Output the (x, y) coordinate of the center of the cell containing the given text.  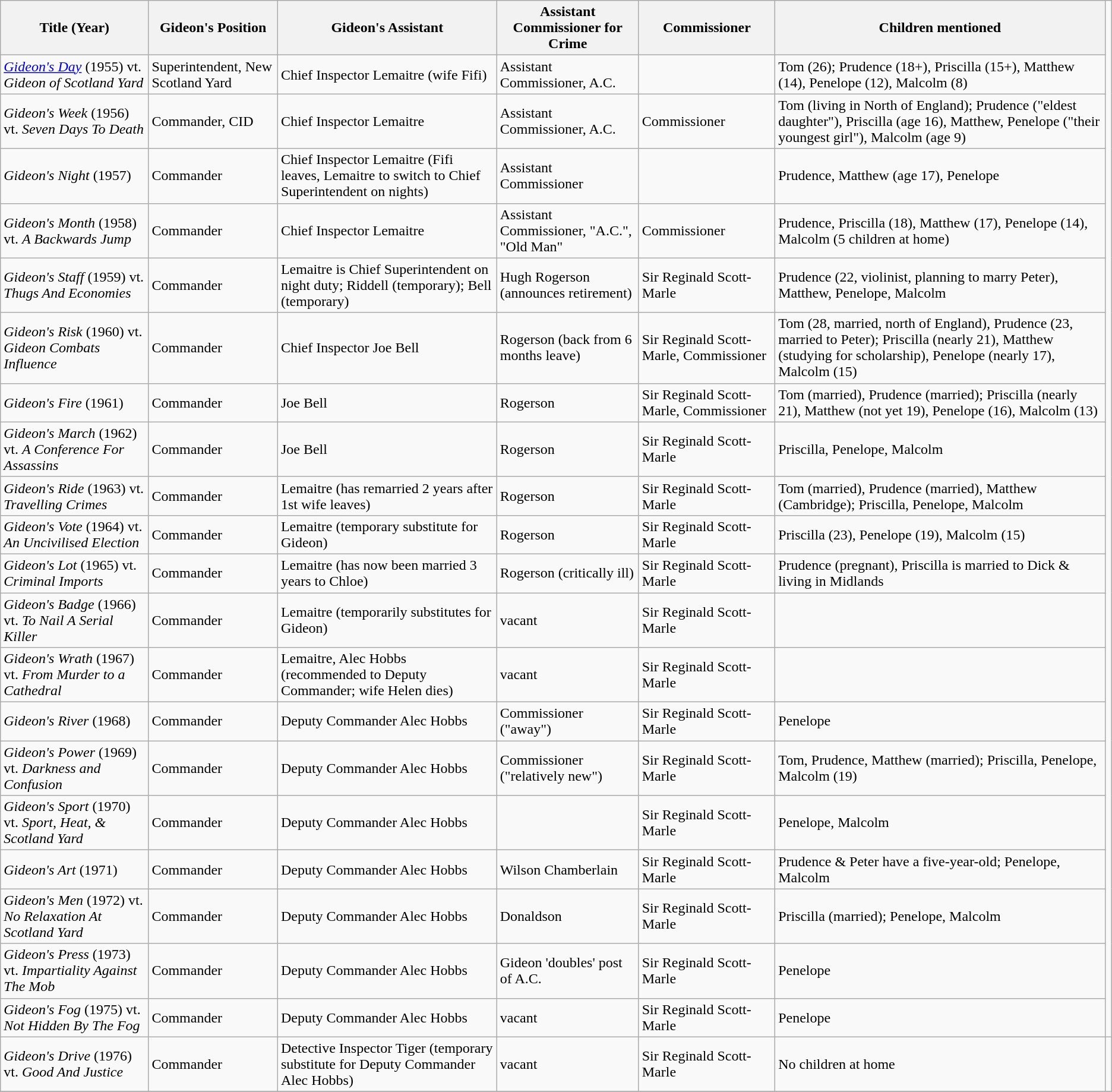
Gideon's Press (1973) vt. Impartiality Against The Mob (75, 971)
Gideon's Staff (1959) vt. Thugs And Economies (75, 285)
Gideon's Vote (1964) vt. An Uncivilised Election (75, 535)
Priscilla, Penelope, Malcolm (940, 449)
Penelope, Malcolm (940, 823)
Gideon's Risk (1960) vt. Gideon Combats Influence (75, 348)
Tom, Prudence, Matthew (married); Priscilla, Penelope, Malcolm (19) (940, 768)
Lemaitre (temporary substitute for Gideon) (387, 535)
Lemaitre is Chief Superintendent on night duty; Riddell (temporary); Bell (temporary) (387, 285)
Lemaitre, Alec Hobbs (recommended to Deputy Commander; wife Helen dies) (387, 675)
Rogerson (back from 6 months leave) (568, 348)
Gideon's Week (1956) vt. Seven Days To Death (75, 121)
Children mentioned (940, 28)
Gideon 'doubles' post of A.C. (568, 971)
Assistant Commissioner for Crime (568, 28)
Detective Inspector Tiger (temporary substitute for Deputy Commander Alec Hobbs) (387, 1064)
Chief Inspector Lemaitre (Fifi leaves, Lemaitre to switch to Chief Superintendent on nights) (387, 176)
Prudence (pregnant), Priscilla is married to Dick & living in Midlands (940, 573)
Assistant Commissioner, "A.C.", "Old Man" (568, 231)
Gideon's Sport (1970) vt. Sport, Heat, & Scotland Yard (75, 823)
Prudence & Peter have a five-year-old; Penelope, Malcolm (940, 870)
Tom (married), Prudence (married); Priscilla (nearly 21), Matthew (not yet 19), Penelope (16), Malcolm (13) (940, 403)
Gideon's Power (1969) vt. Darkness and Confusion (75, 768)
Donaldson (568, 916)
Gideon's Men (1972) vt. No Relaxation At Scotland Yard (75, 916)
Tom (married), Prudence (married), Matthew (Cambridge); Priscilla, Penelope, Malcolm (940, 495)
Lemaitre (temporarily substitutes for Gideon) (387, 620)
Commissioner ("relatively new") (568, 768)
Commander, CID (213, 121)
Title (Year) (75, 28)
Chief Inspector Lemaitre (wife Fifi) (387, 75)
Gideon's Fog (1975) vt. Not Hidden By The Fog (75, 1017)
Gideon's Badge (1966) vt. To Nail A Serial Killer (75, 620)
Chief Inspector Joe Bell (387, 348)
Wilson Chamberlain (568, 870)
Gideon's Lot (1965) vt. Criminal Imports (75, 573)
Assistant Commissioner (568, 176)
Gideon's Fire (1961) (75, 403)
Gideon's Ride (1963) vt. Travelling Crimes (75, 495)
Lemaitre (has remarried 2 years after 1st wife leaves) (387, 495)
Superintendent, New Scotland Yard (213, 75)
Gideon's Month (1958) vt. A Backwards Jump (75, 231)
Gideon's River (1968) (75, 721)
Gideon's Position (213, 28)
Hugh Rogerson (announces retirement) (568, 285)
Gideon's Day (1955) vt. Gideon of Scotland Yard (75, 75)
Commissioner ("away") (568, 721)
Gideon's Assistant (387, 28)
Priscilla (23), Penelope (19), Malcolm (15) (940, 535)
Rogerson (critically ill) (568, 573)
Gideon's March (1962) vt. A Conference For Assassins (75, 449)
Prudence, Priscilla (18), Matthew (17), Penelope (14), Malcolm (5 children at home) (940, 231)
Lemaitre (has now been married 3 years to Chloe) (387, 573)
Gideon's Night (1957) (75, 176)
Tom (living in North of England); Prudence ("eldest daughter"), Priscilla (age 16), Matthew, Penelope ("their youngest girl"), Malcolm (age 9) (940, 121)
Priscilla (married); Penelope, Malcolm (940, 916)
Prudence, Matthew (age 17), Penelope (940, 176)
Tom (26); Prudence (18+), Priscilla (15+), Matthew (14), Penelope (12), Malcolm (8) (940, 75)
Gideon's Drive (1976) vt. Good And Justice (75, 1064)
Gideon's Art (1971) (75, 870)
No children at home (940, 1064)
Prudence (22, violinist, planning to marry Peter), Matthew, Penelope, Malcolm (940, 285)
Gideon's Wrath (1967) vt. From Murder to a Cathedral (75, 675)
